Output the (x, y) coordinate of the center of the cell containing the given text.  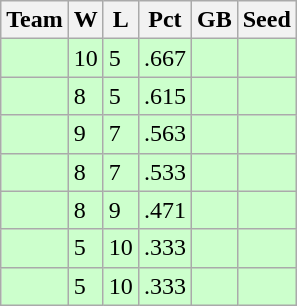
L (120, 20)
.533 (164, 172)
Team (35, 20)
Seed (266, 20)
GB (214, 20)
Pct (164, 20)
.563 (164, 134)
.615 (164, 96)
W (86, 20)
.667 (164, 58)
.471 (164, 210)
